Pinpoint the cell where the given text exists, returning its [x, y] midpoint coordinate. 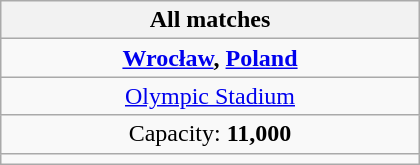
Capacity: 11,000 [210, 134]
Olympic Stadium [210, 96]
All matches [210, 20]
Wrocław, Poland [210, 58]
